For the text-containing cell, return its midpoint in [x, y] coordinate format. 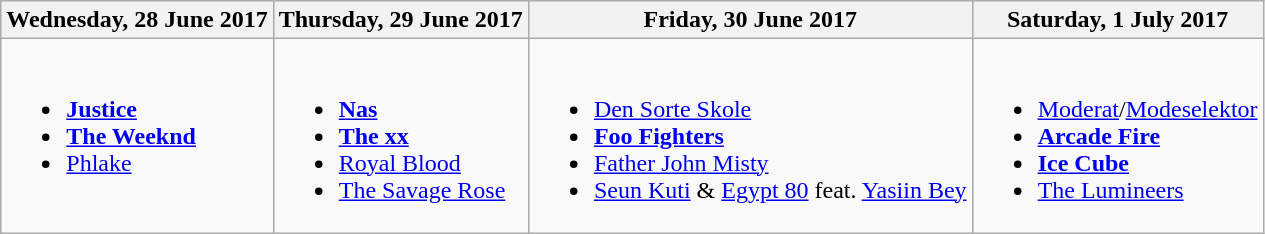
Saturday, 1 July 2017 [1118, 20]
Wednesday, 28 June 2017 [137, 20]
Friday, 30 June 2017 [750, 20]
Moderat/ModeselektorArcade FireIce CubeThe Lumineers [1118, 136]
Den Sorte SkoleFoo FightersFather John MistySeun Kuti & Egypt 80 feat. Yasiin Bey [750, 136]
NasThe xxRoyal BloodThe Savage Rose [400, 136]
JusticeThe WeekndPhlake [137, 136]
Thursday, 29 June 2017 [400, 20]
